Output the [x, y] coordinate of the center of the cell containing the given text.  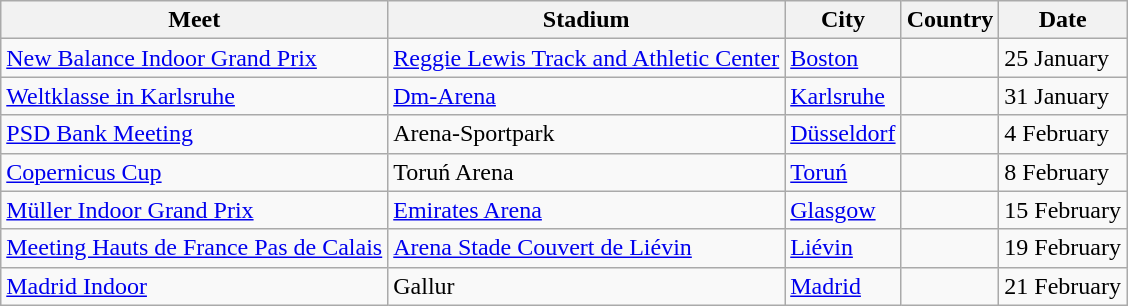
Gallur [586, 286]
Dm-Arena [586, 96]
Karlsruhe [843, 96]
Stadium [586, 20]
Meeting Hauts de France Pas de Calais [194, 248]
Düsseldorf [843, 134]
25 January [1063, 58]
Meet [194, 20]
PSD Bank Meeting [194, 134]
Reggie Lewis Track and Athletic Center [586, 58]
Emirates Arena [586, 210]
Copernicus Cup [194, 172]
Boston [843, 58]
City [843, 20]
Toruń Arena [586, 172]
New Balance Indoor Grand Prix [194, 58]
Toruń [843, 172]
Country [950, 20]
Arena-Sportpark [586, 134]
31 January [1063, 96]
19 February [1063, 248]
8 February [1063, 172]
4 February [1063, 134]
Müller Indoor Grand Prix [194, 210]
21 February [1063, 286]
Madrid Indoor [194, 286]
15 February [1063, 210]
Liévin [843, 248]
Arena Stade Couvert de Liévin [586, 248]
Date [1063, 20]
Glasgow [843, 210]
Madrid [843, 286]
Weltklasse in Karlsruhe [194, 96]
